Capture the cell that displays the provided text and extract its (x, y) central coordinate. 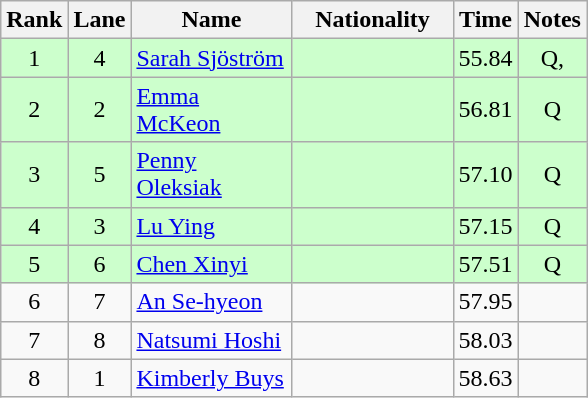
57.51 (486, 264)
Chen Xinyi (212, 264)
55.84 (486, 58)
Q, (552, 58)
57.95 (486, 302)
Rank (34, 20)
Notes (552, 20)
57.15 (486, 226)
58.63 (486, 378)
56.81 (486, 110)
Kimberly Buys (212, 378)
Lu Ying (212, 226)
58.03 (486, 340)
Time (486, 20)
Penny Oleksiak (212, 174)
Lane (100, 20)
Name (212, 20)
Emma McKeon (212, 110)
An Se-hyeon (212, 302)
Natsumi Hoshi (212, 340)
57.10 (486, 174)
Nationality (372, 20)
Sarah Sjöström (212, 58)
